For the text-containing cell, return its midpoint in (X, Y) coordinate format. 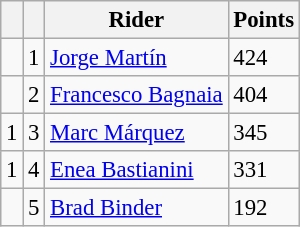
Rider (136, 20)
192 (264, 208)
345 (264, 133)
4 (34, 170)
Brad Binder (136, 208)
Marc Márquez (136, 133)
424 (264, 58)
3 (34, 133)
331 (264, 170)
2 (34, 95)
404 (264, 95)
Points (264, 20)
Jorge Martín (136, 58)
Enea Bastianini (136, 170)
Francesco Bagnaia (136, 95)
5 (34, 208)
